Locate the cell with the specified text and output its (X, Y) center coordinate. 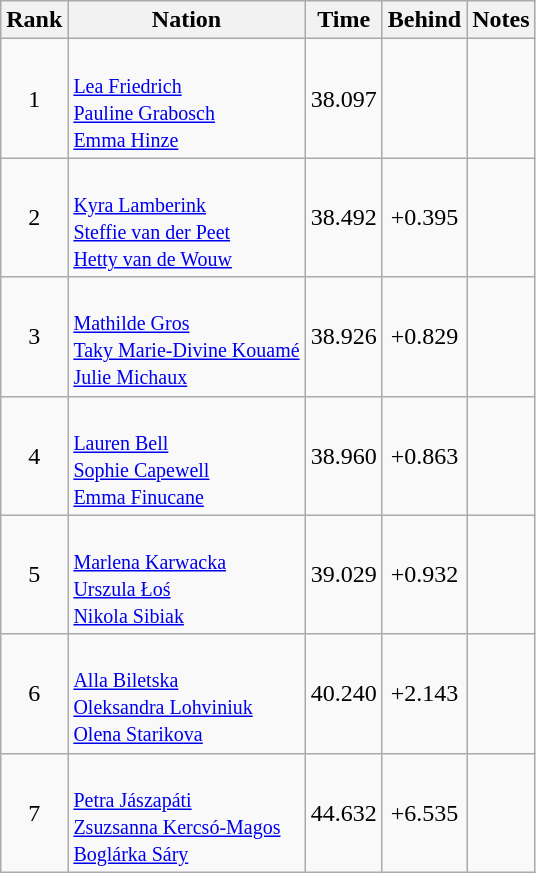
Notes (501, 20)
Behind (424, 20)
40.240 (344, 694)
Time (344, 20)
Lauren BellSophie CapewellEmma Finucane (186, 456)
7 (34, 812)
38.960 (344, 456)
+0.829 (424, 336)
Rank (34, 20)
3 (34, 336)
+0.395 (424, 218)
38.097 (344, 98)
Alla BiletskaOleksandra LohviniukOlena Starikova (186, 694)
2 (34, 218)
38.926 (344, 336)
39.029 (344, 574)
Nation (186, 20)
Marlena KarwackaUrszula ŁośNikola Sibiak (186, 574)
38.492 (344, 218)
+6.535 (424, 812)
Petra JászapátiZsuzsanna Kercsó-MagosBoglárka Sáry (186, 812)
Mathilde GrosTaky Marie-Divine KouaméJulie Michaux (186, 336)
4 (34, 456)
1 (34, 98)
Lea FriedrichPauline GraboschEmma Hinze (186, 98)
Kyra LamberinkSteffie van der PeetHetty van de Wouw (186, 218)
+0.863 (424, 456)
+2.143 (424, 694)
+0.932 (424, 574)
6 (34, 694)
44.632 (344, 812)
5 (34, 574)
